Provide the [X, Y] coordinate of the cell's center where the given text is located.  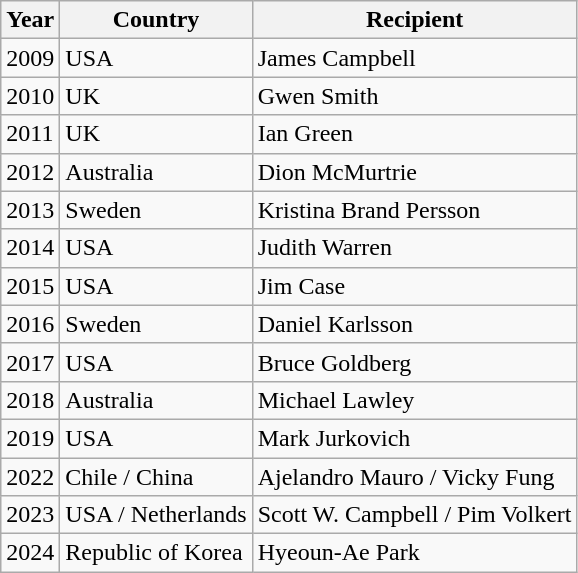
2014 [30, 248]
2012 [30, 172]
Republic of Korea [156, 553]
Bruce Goldberg [414, 362]
James Campbell [414, 58]
2022 [30, 477]
Mark Jurkovich [414, 438]
2019 [30, 438]
2017 [30, 362]
2023 [30, 515]
2010 [30, 96]
2011 [30, 134]
Kristina Brand Persson [414, 210]
2009 [30, 58]
Gwen Smith [414, 96]
Daniel Karlsson [414, 324]
2016 [30, 324]
Judith Warren [414, 248]
Recipient [414, 20]
Michael Lawley [414, 400]
Country [156, 20]
2013 [30, 210]
Year [30, 20]
2018 [30, 400]
Dion McMurtrie [414, 172]
Hyeoun-Ae Park [414, 553]
Ian Green [414, 134]
Ajelandro Mauro / Vicky Fung [414, 477]
Jim Case [414, 286]
Scott W. Campbell / Pim Volkert [414, 515]
Chile / China [156, 477]
2015 [30, 286]
USA / Netherlands [156, 515]
2024 [30, 553]
